Capture the cell that displays the provided text and extract its (x, y) central coordinate. 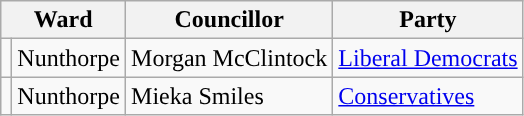
Party (428, 20)
Liberal Democrats (428, 58)
Ward (64, 20)
Councillor (230, 20)
Morgan McClintock (230, 58)
Conservatives (428, 96)
Mieka Smiles (230, 96)
